Extract the (x, y) coordinate from the center of the cell holding the provided text.  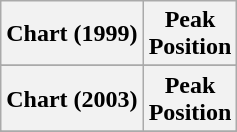
Chart (1999) (72, 34)
Chart (2003) (72, 98)
